Return the (x, y) coordinate for the center point of the cell that contains the specified text.  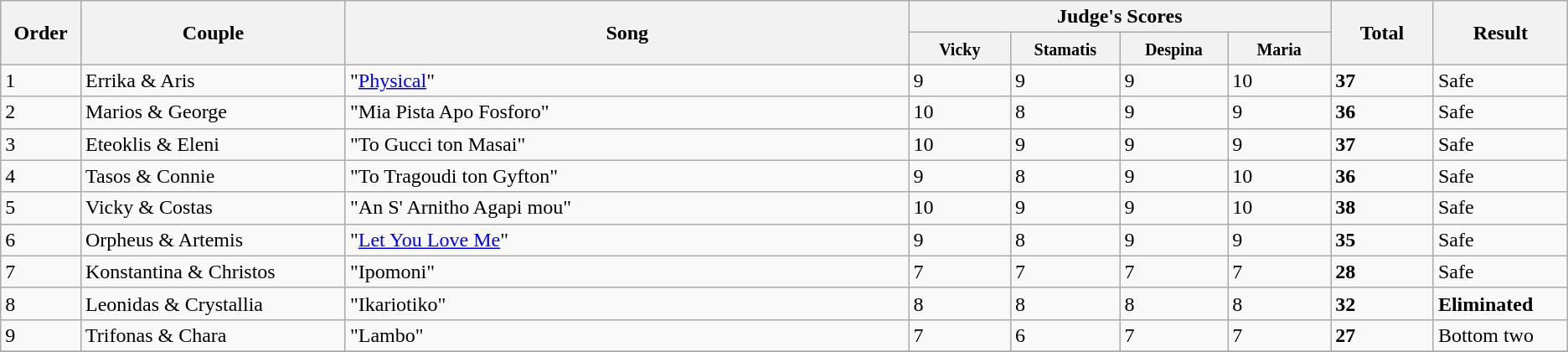
Vicky (960, 49)
"Lambo" (627, 335)
Stamatis (1065, 49)
Trifonas & Chara (213, 335)
Total (1382, 33)
Leonidas & Crystallia (213, 303)
Eliminated (1500, 303)
"Ikariotiko" (627, 303)
"An S' Arnitho Agapi mou" (627, 208)
"Physical" (627, 80)
"Let You Love Me" (627, 240)
Marios & George (213, 112)
Result (1500, 33)
"To Gucci ton Masai" (627, 144)
2 (41, 112)
28 (1382, 272)
Tasos & Connie (213, 176)
Maria (1280, 49)
Errika & Aris (213, 80)
Eteoklis & Eleni (213, 144)
38 (1382, 208)
"Mia Pista Apo Fosforo" (627, 112)
Song (627, 33)
Judge's Scores (1120, 17)
27 (1382, 335)
32 (1382, 303)
Orpheus & Artemis (213, 240)
"Ipomoni" (627, 272)
1 (41, 80)
5 (41, 208)
3 (41, 144)
Bottom two (1500, 335)
Konstantina & Christos (213, 272)
Couple (213, 33)
Order (41, 33)
35 (1382, 240)
Vicky & Costas (213, 208)
"To Tragoudi ton Gyfton" (627, 176)
Despina (1174, 49)
4 (41, 176)
